Capture the cell that displays the provided text and extract its (X, Y) central coordinate. 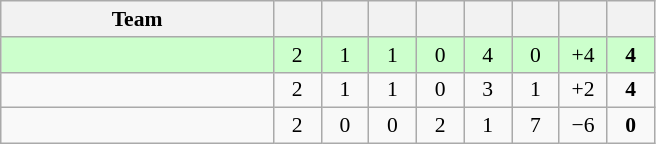
+4 (583, 55)
−6 (583, 126)
Team (138, 19)
7 (536, 126)
3 (488, 90)
+2 (583, 90)
